For the text-containing cell, return its midpoint in (x, y) coordinate format. 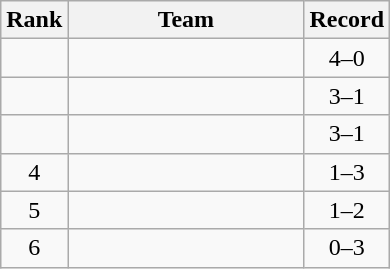
1–3 (347, 172)
4–0 (347, 58)
6 (34, 248)
4 (34, 172)
Record (347, 20)
1–2 (347, 210)
0–3 (347, 248)
Team (186, 20)
Rank (34, 20)
5 (34, 210)
